Find where the given text appears and provide that cell's center as (X, Y) coordinate. 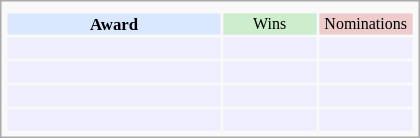
Award (114, 24)
Wins (270, 24)
Nominations (366, 24)
